Return the [X, Y] coordinate for the center point of the cell that contains the specified text.  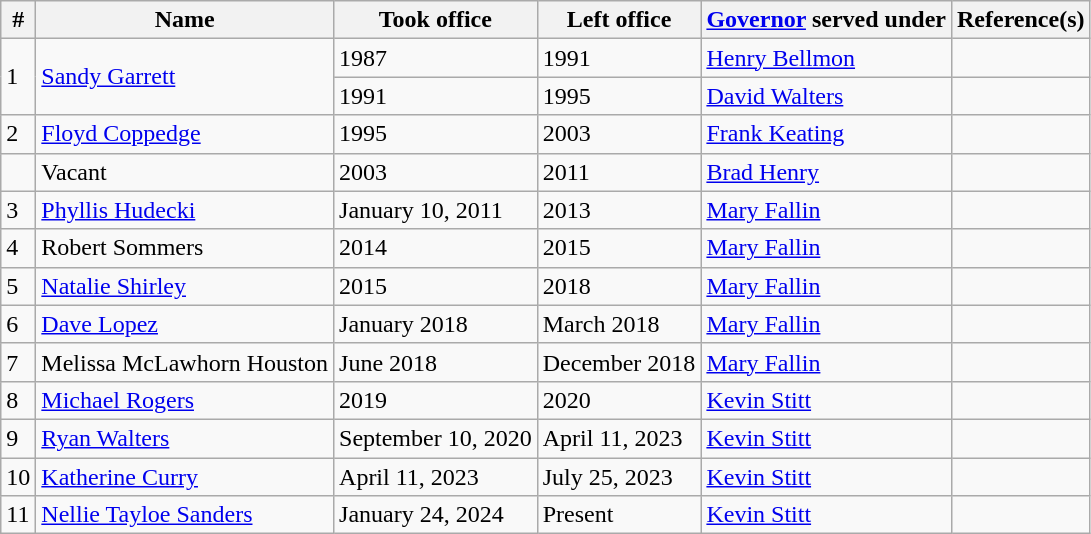
March 2018 [619, 324]
Vacant [185, 172]
Floyd Coppedge [185, 134]
Robert Sommers [185, 248]
2013 [619, 210]
January 24, 2024 [436, 515]
2011 [619, 172]
# [18, 20]
6 [18, 324]
Governor served under [826, 20]
11 [18, 515]
July 25, 2023 [619, 477]
2019 [436, 400]
5 [18, 286]
Left office [619, 20]
1 [18, 77]
7 [18, 362]
Dave Lopez [185, 324]
10 [18, 477]
Ryan Walters [185, 438]
Katherine Curry [185, 477]
December 2018 [619, 362]
8 [18, 400]
Frank Keating [826, 134]
Present [619, 515]
3 [18, 210]
2014 [436, 248]
2020 [619, 400]
January 10, 2011 [436, 210]
2 [18, 134]
Name [185, 20]
Sandy Garrett [185, 77]
January 2018 [436, 324]
Reference(s) [1020, 20]
1987 [436, 58]
9 [18, 438]
Melissa McLawhorn Houston [185, 362]
Michael Rogers [185, 400]
Took office [436, 20]
Phyllis Hudecki [185, 210]
September 10, 2020 [436, 438]
Natalie Shirley [185, 286]
Nellie Tayloe Sanders [185, 515]
June 2018 [436, 362]
Henry Bellmon [826, 58]
David Walters [826, 96]
Brad Henry [826, 172]
4 [18, 248]
2018 [619, 286]
